Locate the cell with the specified text and output its (X, Y) center coordinate. 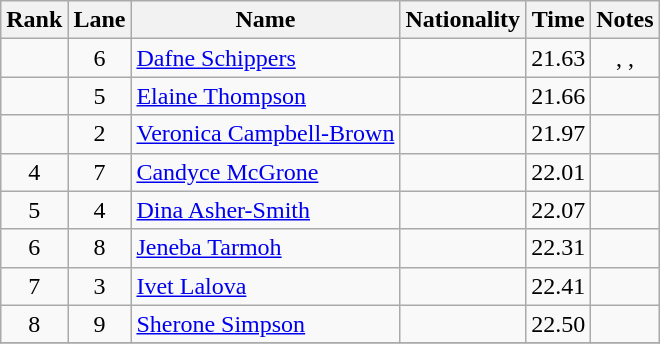
Time (558, 20)
22.07 (558, 210)
Elaine Thompson (266, 96)
9 (100, 324)
Candyce McGrone (266, 172)
22.50 (558, 324)
22.41 (558, 286)
21.66 (558, 96)
Dafne Schippers (266, 58)
21.97 (558, 134)
22.01 (558, 172)
Veronica Campbell-Brown (266, 134)
Lane (100, 20)
Rank (34, 20)
Jeneba Tarmoh (266, 248)
Dina Asher-Smith (266, 210)
22.31 (558, 248)
Sherone Simpson (266, 324)
Name (266, 20)
Ivet Lalova (266, 286)
, , (625, 58)
Notes (625, 20)
Nationality (463, 20)
3 (100, 286)
2 (100, 134)
21.63 (558, 58)
